Scan for the cell matching the given text and deliver its [x, y] coordinate at center. 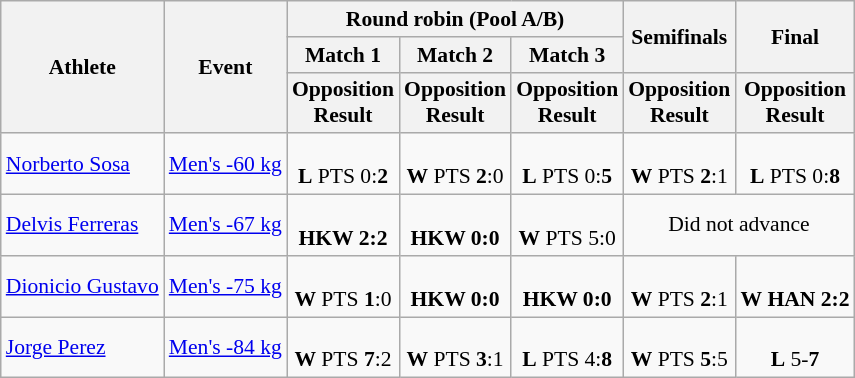
Match 1 [343, 55]
L PTS 0:2 [343, 164]
Did not advance [738, 226]
W PTS 2:0 [455, 164]
Athlete [82, 67]
Men's -84 kg [226, 348]
Semifinals [679, 36]
L PTS 0:8 [794, 164]
L 5-7 [794, 348]
W PTS 5:5 [679, 348]
W PTS 3:1 [455, 348]
L PTS 4:8 [567, 348]
Jorge Perez [82, 348]
Match 2 [455, 55]
W PTS 1:0 [343, 286]
Delvis Ferreras [82, 226]
Men's -75 kg [226, 286]
Men's -67 kg [226, 226]
W PTS 7:2 [343, 348]
W PTS 5:0 [567, 226]
Final [794, 36]
L PTS 0:5 [567, 164]
HKW 2:2 [343, 226]
Norberto Sosa [82, 164]
Round robin (Pool A/B) [455, 19]
Event [226, 67]
Dionicio Gustavo [82, 286]
Match 3 [567, 55]
W HAN 2:2 [794, 286]
Men's -60 kg [226, 164]
